Detect which cell encompasses the target text, then output its [X, Y] center coordinate. 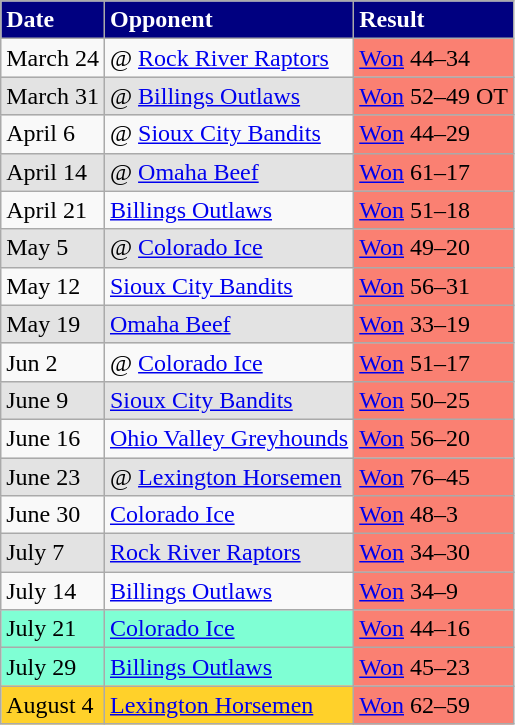
Lexington Horsemen [228, 705]
March 31 [53, 96]
Result [434, 20]
April 14 [53, 172]
@ Lexington Horsemen [228, 477]
May 5 [53, 248]
Won 34–9 [434, 591]
Opponent [228, 20]
August 4 [53, 705]
Won 51–17 [434, 362]
June 23 [53, 477]
Won 45–23 [434, 667]
April 6 [53, 134]
Won 44–16 [434, 629]
Won 76–45 [434, 477]
@ Billings Outlaws [228, 96]
April 21 [53, 210]
Omaha Beef [228, 324]
Won 52–49 OT [434, 96]
Won 49–20 [434, 248]
June 16 [53, 438]
Won 62–59 [434, 705]
Jun 2 [53, 362]
Rock River Raptors [228, 553]
Won 34–30 [434, 553]
July 29 [53, 667]
Won 33–19 [434, 324]
Won 56–20 [434, 438]
Won 44–34 [434, 58]
July 14 [53, 591]
May 12 [53, 286]
June 30 [53, 515]
Ohio Valley Greyhounds [228, 438]
March 24 [53, 58]
July 7 [53, 553]
June 9 [53, 400]
Won 50–25 [434, 400]
Won 48–3 [434, 515]
May 19 [53, 324]
@ Rock River Raptors [228, 58]
@ Omaha Beef [228, 172]
July 21 [53, 629]
Won 61–17 [434, 172]
Won 51–18 [434, 210]
@ Sioux City Bandits [228, 134]
Won 44–29 [434, 134]
Date [53, 20]
Won 56–31 [434, 286]
